For the text-containing cell, return its midpoint in (x, y) coordinate format. 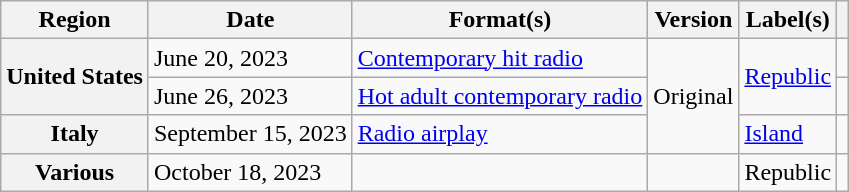
June 26, 2023 (250, 96)
Original (694, 96)
Region (75, 20)
Radio airplay (500, 134)
Label(s) (788, 20)
June 20, 2023 (250, 58)
Version (694, 20)
Format(s) (500, 20)
Hot adult contemporary radio (500, 96)
September 15, 2023 (250, 134)
Various (75, 172)
United States (75, 77)
Contemporary hit radio (500, 58)
Island (788, 134)
Date (250, 20)
October 18, 2023 (250, 172)
Italy (75, 134)
